Determine the [X, Y] coordinate at the center of the cell enclosing the given text.  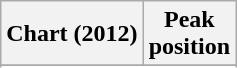
Chart (2012) [72, 34]
Peakposition [189, 34]
